Capture the cell that displays the provided text and extract its [x, y] central coordinate. 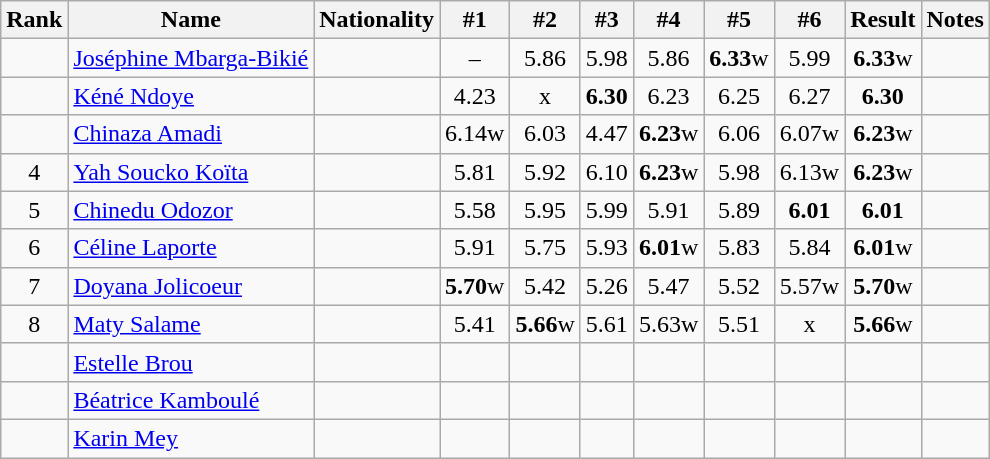
#3 [606, 20]
6.14w [475, 134]
5.75 [545, 248]
6.03 [545, 134]
6.06 [739, 134]
5.83 [739, 248]
Céline Laporte [191, 248]
5.51 [739, 324]
5.63w [668, 324]
5.58 [475, 210]
5.93 [606, 248]
5.47 [668, 286]
Béatrice Kamboulé [191, 400]
4.23 [475, 96]
7 [34, 286]
6.13w [809, 172]
5.81 [475, 172]
Chinedu Odozor [191, 210]
6.27 [809, 96]
4.47 [606, 134]
Result [883, 20]
5.42 [545, 286]
5.61 [606, 324]
Nationality [377, 20]
5.95 [545, 210]
8 [34, 324]
#5 [739, 20]
Doyana Jolicoeur [191, 286]
Karin Mey [191, 438]
– [475, 58]
#6 [809, 20]
5.52 [739, 286]
5 [34, 210]
6.10 [606, 172]
Joséphine Mbarga-Bikié [191, 58]
6.07w [809, 134]
5.57w [809, 286]
5.26 [606, 286]
#1 [475, 20]
Rank [34, 20]
Kéné Ndoye [191, 96]
5.84 [809, 248]
Chinaza Amadi [191, 134]
Notes [955, 20]
#4 [668, 20]
5.92 [545, 172]
6.23 [668, 96]
6 [34, 248]
Yah Soucko Koïta [191, 172]
4 [34, 172]
5.41 [475, 324]
Name [191, 20]
5.89 [739, 210]
#2 [545, 20]
6.25 [739, 96]
Estelle Brou [191, 362]
Maty Salame [191, 324]
